Identify which cell holds the provided text, then report its [x, y] central coordinate. 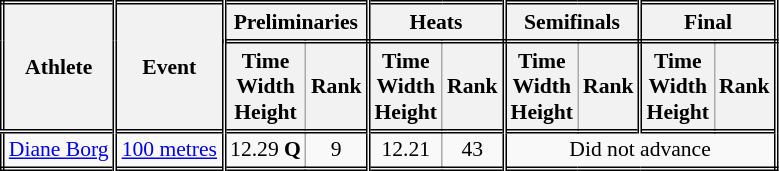
Athlete [58, 67]
Diane Borg [58, 150]
43 [473, 150]
Final [708, 22]
Did not advance [640, 150]
100 metres [169, 150]
9 [337, 150]
Semifinals [572, 22]
12.29 Q [265, 150]
Heats [436, 22]
12.21 [405, 150]
Event [169, 67]
Preliminaries [296, 22]
